Capture the cell that displays the provided text and extract its [X, Y] central coordinate. 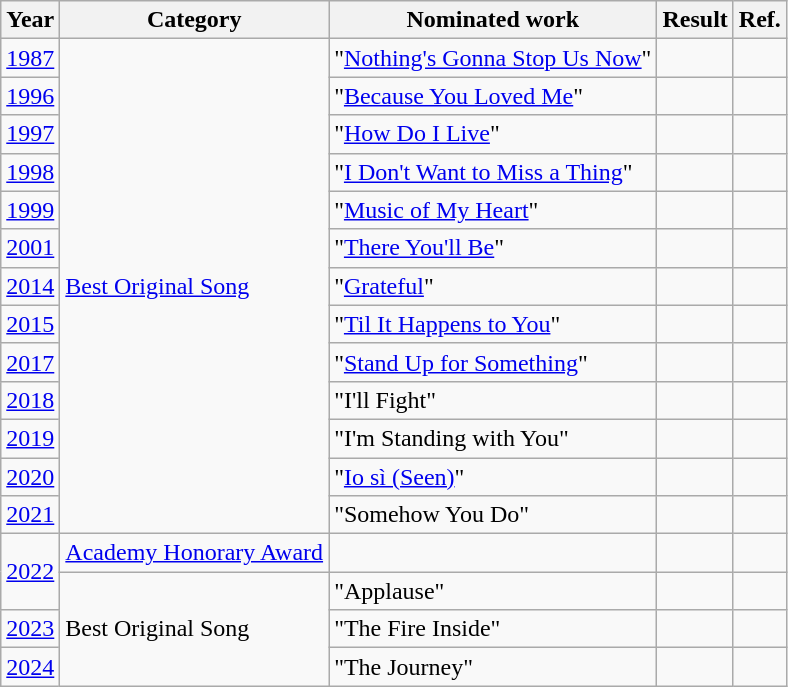
1997 [30, 134]
2020 [30, 477]
Result [695, 20]
"Stand Up for Something" [493, 362]
"Because You Loved Me" [493, 96]
"Somehow You Do" [493, 515]
"Io sì (Seen)" [493, 477]
"The Journey" [493, 667]
"How Do I Live" [493, 134]
"Grateful" [493, 286]
1987 [30, 58]
Nominated work [493, 20]
"I'm Standing with You" [493, 438]
1998 [30, 172]
2024 [30, 667]
"Music of My Heart" [493, 210]
Academy Honorary Award [194, 553]
Ref. [760, 20]
2022 [30, 572]
2019 [30, 438]
"There You'll Be" [493, 248]
"Nothing's Gonna Stop Us Now" [493, 58]
2001 [30, 248]
"Applause" [493, 591]
"I'll Fight" [493, 400]
2015 [30, 324]
"I Don't Want to Miss a Thing" [493, 172]
2018 [30, 400]
1999 [30, 210]
"The Fire Inside" [493, 629]
Category [194, 20]
Year [30, 20]
1996 [30, 96]
2023 [30, 629]
2021 [30, 515]
"Til It Happens to You" [493, 324]
2014 [30, 286]
2017 [30, 362]
